Output the (X, Y) coordinate of the center of the cell containing the given text.  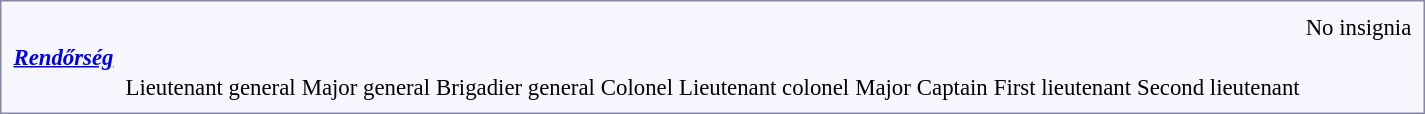
Rendőrség (64, 57)
No insignia (1358, 27)
Second lieutenant (1219, 74)
Lieutenant general (210, 74)
Major general (366, 74)
First lieutenant (1062, 74)
Brigadier general (516, 74)
Lieutenant colonel (764, 74)
Major (884, 74)
Colonel (636, 74)
Captain (952, 74)
